Capture the cell that displays the provided text and extract its [X, Y] central coordinate. 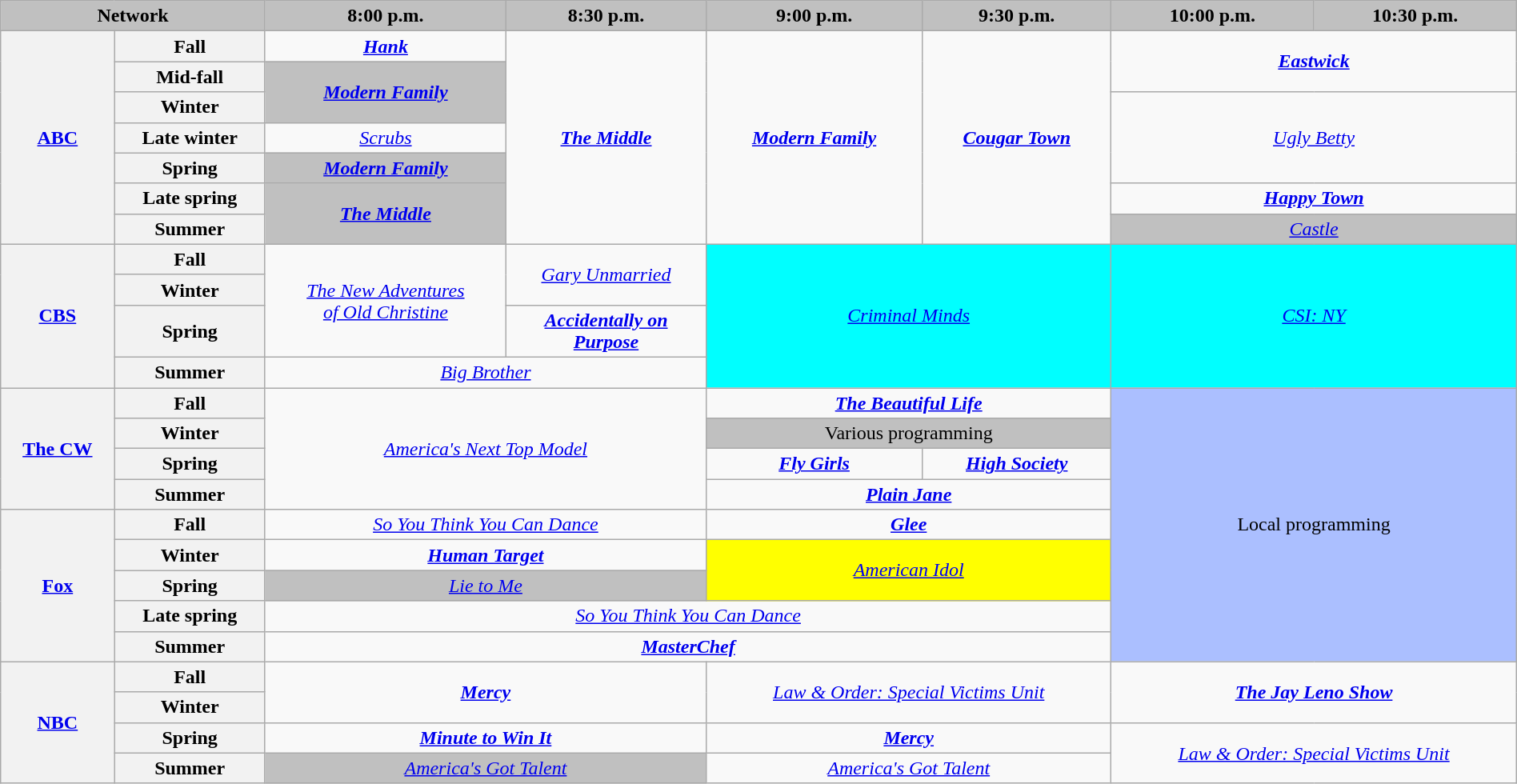
Big Brother [485, 372]
Mid-fall [190, 77]
The Beautiful Life [909, 402]
Late winter [190, 138]
Lie to Me [485, 586]
8:00 p.m. [386, 16]
Happy Town [1314, 198]
Plain Jane [909, 494]
Local programming [1314, 525]
Criminal Minds [909, 315]
ABC [58, 138]
Cougar Town [1017, 138]
Hank [386, 46]
8:30 p.m. [606, 16]
Fly Girls [815, 464]
Scrubs [386, 138]
Accidentally onPurpose [606, 331]
Minute to Win It [485, 738]
The Jay Leno Show [1314, 692]
NBC [58, 722]
Human Target [485, 555]
The New Adventuresof Old Christine [386, 301]
10:30 p.m. [1415, 16]
Eastwick [1314, 62]
The CW [58, 448]
MasterChef [688, 646]
High Society [1017, 464]
Network [133, 16]
10:00 p.m. [1213, 16]
CBS [58, 315]
9:30 p.m. [1017, 16]
CSI: NY [1314, 315]
Gary Unmarried [606, 274]
Castle [1314, 229]
America's Next Top Model [485, 448]
9:00 p.m. [815, 16]
Glee [909, 525]
Fox [58, 586]
American Idol [909, 570]
Various programming [909, 434]
Ugly Betty [1314, 138]
